Output the [x, y] coordinate of the center of the cell containing the given text.  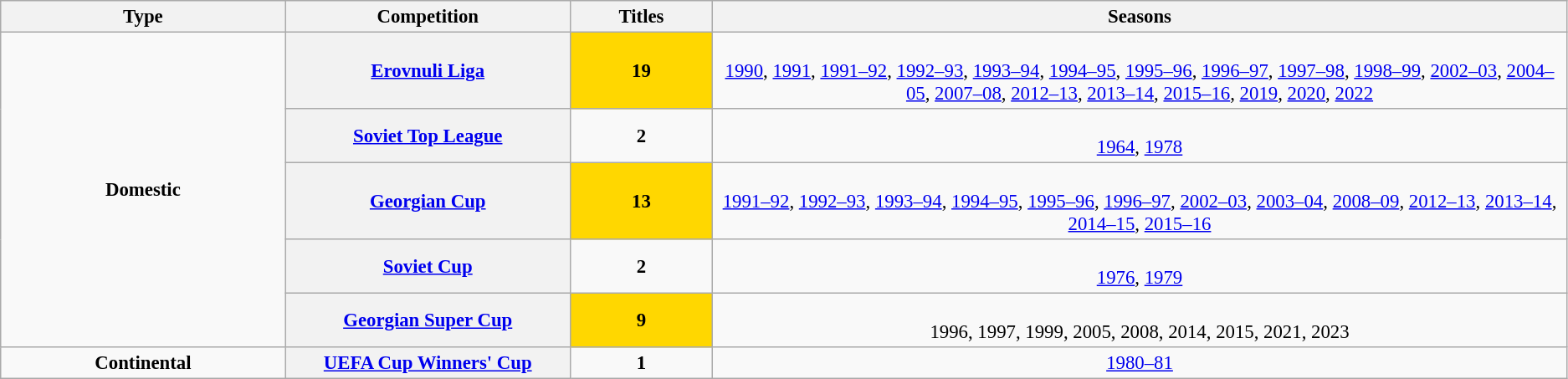
Soviet Cup [428, 266]
Georgian Cup [428, 202]
Domestic [143, 191]
Erovnuli Liga [428, 71]
9 [641, 321]
Soviet Top League [428, 136]
13 [641, 202]
Georgian Super Cup [428, 321]
1976, 1979 [1140, 266]
1991–92, 1992–93, 1993–94, 1994–95, 1995–96, 1996–97, 2002–03, 2003–04, 2008–09, 2012–13, 2013–14, 2014–15, 2015–16 [1140, 202]
Titles [641, 17]
1996, 1997, 1999, 2005, 2008, 2014, 2015, 2021, 2023 [1140, 321]
19 [641, 71]
Seasons [1140, 17]
Competition [428, 17]
Type [143, 17]
1964, 1978 [1140, 136]
